Search for the cell housing the specified text and yield its (X, Y) center coordinate. 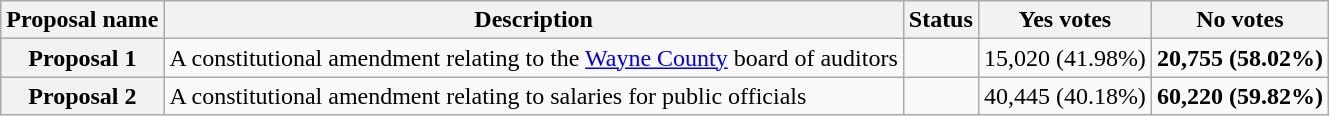
Status (940, 20)
A constitutional amendment relating to salaries for public officials (534, 96)
Proposal name (82, 20)
15,020 (41.98%) (1064, 58)
Description (534, 20)
Proposal 2 (82, 96)
20,755 (58.02%) (1240, 58)
Proposal 1 (82, 58)
60,220 (59.82%) (1240, 96)
A constitutional amendment relating to the Wayne County board of auditors (534, 58)
Yes votes (1064, 20)
No votes (1240, 20)
40,445 (40.18%) (1064, 96)
